Locate the cell with the specified text and output its [x, y] center coordinate. 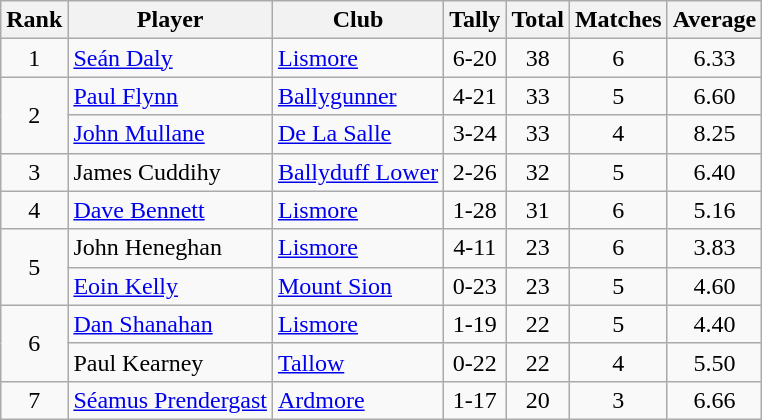
6.33 [714, 58]
Tally [475, 20]
0-22 [475, 362]
2-26 [475, 172]
Ballyduff Lower [358, 172]
Player [170, 20]
6.40 [714, 172]
Dave Bennett [170, 210]
38 [538, 58]
Mount Sion [358, 286]
John Heneghan [170, 248]
1-19 [475, 324]
4.40 [714, 324]
6.66 [714, 400]
Paul Flynn [170, 96]
31 [538, 210]
1 [34, 58]
Rank [34, 20]
7 [34, 400]
2 [34, 115]
Total [538, 20]
James Cuddihy [170, 172]
0-23 [475, 286]
5.50 [714, 362]
Matches [618, 20]
Club [358, 20]
20 [538, 400]
32 [538, 172]
3.83 [714, 248]
3-24 [475, 134]
4-11 [475, 248]
John Mullane [170, 134]
Dan Shanahan [170, 324]
Ardmore [358, 400]
Tallow [358, 362]
Paul Kearney [170, 362]
Eoin Kelly [170, 286]
6.60 [714, 96]
6-20 [475, 58]
Seán Daly [170, 58]
Ballygunner [358, 96]
5.16 [714, 210]
1-17 [475, 400]
Average [714, 20]
1-28 [475, 210]
4.60 [714, 286]
De La Salle [358, 134]
8.25 [714, 134]
4-21 [475, 96]
Séamus Prendergast [170, 400]
